From the cell containing the given text, extract its center point as (x, y) coordinate. 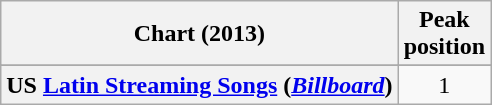
US Latin Streaming Songs (Billboard) (200, 85)
Chart (2013) (200, 34)
1 (444, 85)
Peakposition (444, 34)
